For the text-containing cell, return its midpoint in [X, Y] coordinate format. 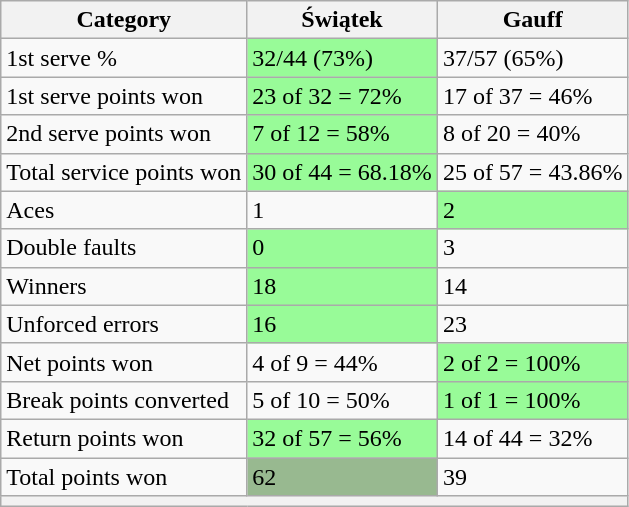
62 [342, 477]
Świątek [342, 20]
Break points converted [124, 400]
Category [124, 20]
1st serve % [124, 58]
1 of 1 = 100% [532, 400]
Total points won [124, 477]
30 of 44 = 68.18% [342, 172]
25 of 57 = 43.86% [532, 172]
37/57 (65%) [532, 58]
Winners [124, 286]
Gauff [532, 20]
39 [532, 477]
5 of 10 = 50% [342, 400]
Aces [124, 210]
4 of 9 = 44% [342, 362]
1st serve points won [124, 96]
7 of 12 = 58% [342, 134]
18 [342, 286]
23 of 32 = 72% [342, 96]
1 [342, 210]
14 of 44 = 32% [532, 438]
Total service points won [124, 172]
Net points won [124, 362]
14 [532, 286]
2nd serve points won [124, 134]
Double faults [124, 248]
32/44 (73%) [342, 58]
2 [532, 210]
2 of 2 = 100% [532, 362]
3 [532, 248]
Unforced errors [124, 324]
16 [342, 324]
32 of 57 = 56% [342, 438]
17 of 37 = 46% [532, 96]
0 [342, 248]
Return points won [124, 438]
8 of 20 = 40% [532, 134]
23 [532, 324]
